Capture the cell that displays the provided text and extract its (X, Y) central coordinate. 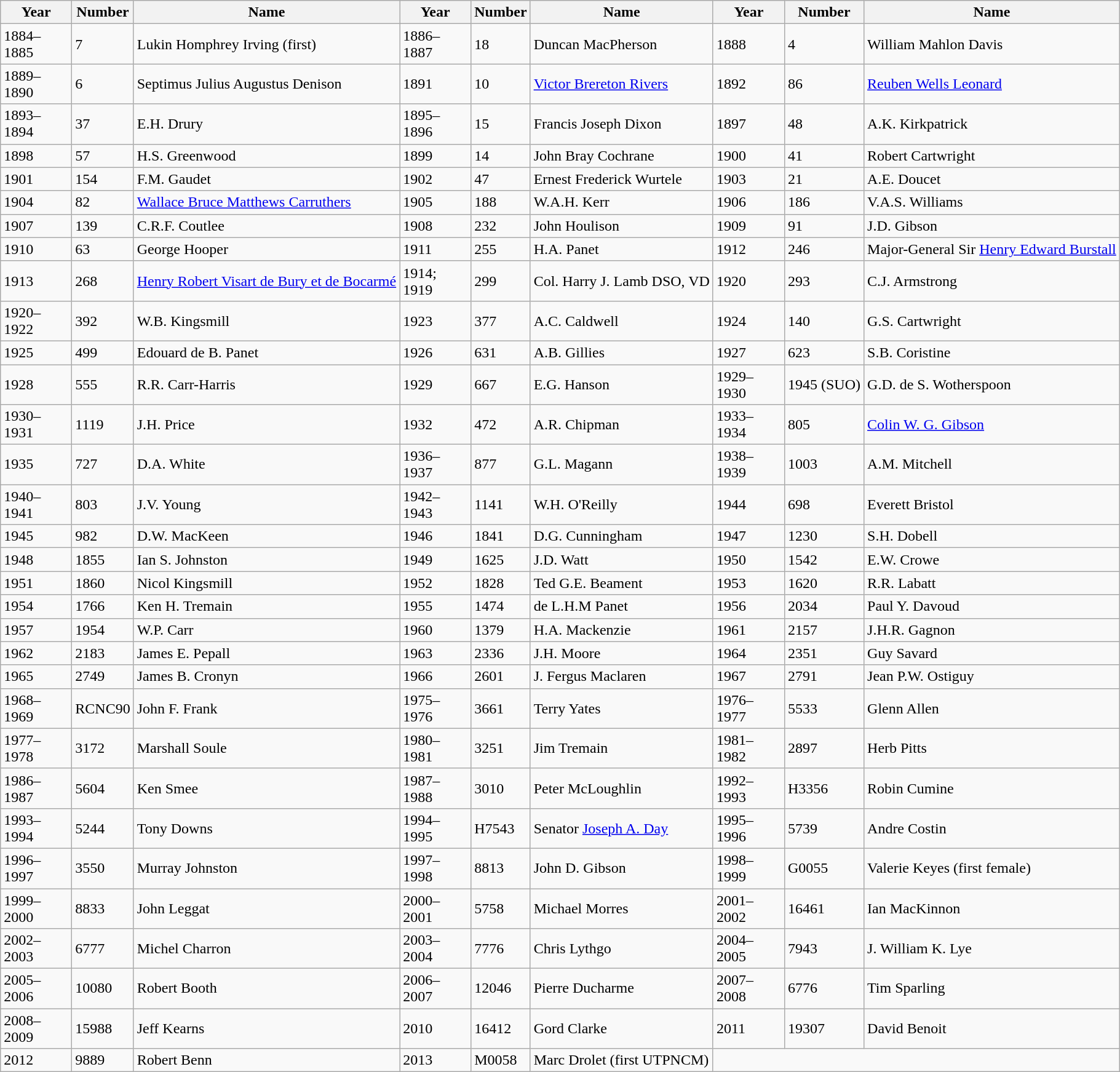
293 (824, 280)
1908 (435, 226)
1860 (103, 583)
2005–2006 (36, 989)
1948 (36, 560)
Septimus Julius Augustus Denison (266, 84)
377 (501, 321)
2013 (435, 1060)
1892 (749, 84)
1474 (501, 606)
667 (501, 384)
2000–2001 (435, 908)
1904 (36, 202)
Robert Cartwright (992, 156)
J.D. Gibson (992, 226)
Francis Joseph Dixon (621, 124)
2034 (824, 606)
37 (103, 124)
268 (103, 280)
5739 (824, 828)
D.W. MacKeen (266, 536)
16461 (824, 908)
Ted G.E. Beament (621, 583)
Colin W. G. Gibson (992, 424)
7 (103, 44)
1924 (749, 321)
E.G. Hanson (621, 384)
Col. Harry J. Lamb DSO, VD (621, 280)
A.C. Caldwell (621, 321)
David Benoit (992, 1028)
1945 (36, 536)
Marshall Soule (266, 748)
G.L. Magann (621, 465)
1910 (36, 249)
10 (501, 84)
1962 (36, 653)
255 (501, 249)
1992–1993 (749, 788)
1766 (103, 606)
6777 (103, 948)
877 (501, 465)
W.H. O'Reilly (621, 504)
1886–1887 (435, 44)
M0058 (501, 1060)
41 (824, 156)
John F. Frank (266, 709)
G.D. de S. Wotherspoon (992, 384)
1914; 1919 (435, 280)
1963 (435, 653)
3172 (103, 748)
Paul Y. Davoud (992, 606)
S.B. Coristine (992, 352)
1906 (749, 202)
R.R. Labatt (992, 583)
3010 (501, 788)
299 (501, 280)
1953 (749, 583)
139 (103, 226)
Peter McLoughlin (621, 788)
1909 (749, 226)
1888 (749, 44)
C.R.F. Coutlee (266, 226)
1975–1976 (435, 709)
1993–1994 (36, 828)
1940–1941 (36, 504)
1998–1999 (749, 868)
A.R. Chipman (621, 424)
982 (103, 536)
14 (501, 156)
698 (824, 504)
4 (824, 44)
1920 (749, 280)
Tim Sparling (992, 989)
7776 (501, 948)
J. William K. Lye (992, 948)
Pierre Ducharme (621, 989)
1951 (36, 583)
1828 (501, 583)
472 (501, 424)
1950 (749, 560)
10080 (103, 989)
Victor Brereton Rivers (621, 84)
186 (824, 202)
2002–2003 (36, 948)
3251 (501, 748)
E.H. Drury (266, 124)
9889 (103, 1060)
D.A. White (266, 465)
2006–2007 (435, 989)
2011 (749, 1028)
Murray Johnston (266, 868)
Reuben Wells Leonard (992, 84)
1935 (36, 465)
12046 (501, 989)
Lukin Homphrey Irving (first) (266, 44)
J.H. Moore (621, 653)
1889–1890 (36, 84)
A.B. Gillies (621, 352)
1942–1943 (435, 504)
1913 (36, 280)
1542 (824, 560)
A.E. Doucet (992, 179)
James E. Pepall (266, 653)
1949 (435, 560)
1967 (749, 677)
15988 (103, 1028)
H3356 (824, 788)
1119 (103, 424)
J. Fergus Maclaren (621, 677)
1898 (36, 156)
Robert Benn (266, 1060)
21 (824, 179)
Michel Charron (266, 948)
1960 (435, 630)
2351 (824, 653)
1999–2000 (36, 908)
2336 (501, 653)
1964 (749, 653)
1997–1998 (435, 868)
Wallace Bruce Matthews Carruthers (266, 202)
1938–1939 (749, 465)
1141 (501, 504)
2004–2005 (749, 948)
Andre Costin (992, 828)
18 (501, 44)
1996–1997 (36, 868)
1986–1987 (36, 788)
1932 (435, 424)
1946 (435, 536)
1912 (749, 249)
6776 (824, 989)
1968–1969 (36, 709)
Everett Bristol (992, 504)
5758 (501, 908)
19307 (824, 1028)
Guy Savard (992, 653)
1987–1988 (435, 788)
2003–2004 (435, 948)
1961 (749, 630)
1945 (SUO) (824, 384)
Nicol Kingsmill (266, 583)
de L.H.M Panet (621, 606)
1891 (435, 84)
2008–2009 (36, 1028)
V.A.S. Williams (992, 202)
1923 (435, 321)
1929–1930 (749, 384)
1927 (749, 352)
John Leggat (266, 908)
1965 (36, 677)
499 (103, 352)
48 (824, 124)
Tony Downs (266, 828)
1977–1978 (36, 748)
1902 (435, 179)
1893–1894 (36, 124)
Marc Drolet (first UTPNCM) (621, 1060)
3550 (103, 868)
W.B. Kingsmill (266, 321)
H7543 (501, 828)
47 (501, 179)
803 (103, 504)
1980–1981 (435, 748)
Robert Booth (266, 989)
1899 (435, 156)
1920–1922 (36, 321)
J.D. Watt (621, 560)
Henry Robert Visart de Bury et de Bocarmé (266, 280)
86 (824, 84)
1956 (749, 606)
1995–1996 (749, 828)
John Bray Cochrane (621, 156)
Ernest Frederick Wurtele (621, 179)
Terry Yates (621, 709)
W.A.H. Kerr (621, 202)
1952 (435, 583)
1947 (749, 536)
1926 (435, 352)
2897 (824, 748)
2183 (103, 653)
16412 (501, 1028)
George Hooper (266, 249)
1928 (36, 384)
1900 (749, 156)
William Mahlon Davis (992, 44)
Jim Tremain (621, 748)
1895–1896 (435, 124)
1930–1931 (36, 424)
1966 (435, 677)
G0055 (824, 868)
Valerie Keyes (first female) (992, 868)
Glenn Allen (992, 709)
232 (501, 226)
8813 (501, 868)
188 (501, 202)
5533 (824, 709)
G.S. Cartwright (992, 321)
1903 (749, 179)
154 (103, 179)
392 (103, 321)
140 (824, 321)
John Houlison (621, 226)
J.H.R. Gagnon (992, 630)
Duncan MacPherson (621, 44)
631 (501, 352)
C.J. Armstrong (992, 280)
1925 (36, 352)
RCNC90 (103, 709)
2012 (36, 1060)
R.R. Carr-Harris (266, 384)
W.P. Carr (266, 630)
2157 (824, 630)
E.W. Crowe (992, 560)
H.A. Mackenzie (621, 630)
1003 (824, 465)
1379 (501, 630)
1911 (435, 249)
7943 (824, 948)
6 (103, 84)
Herb Pitts (992, 748)
82 (103, 202)
Robin Cumine (992, 788)
2010 (435, 1028)
James B. Cronyn (266, 677)
1855 (103, 560)
1230 (824, 536)
John D. Gibson (621, 868)
S.H. Dobell (992, 536)
Ian MacKinnon (992, 908)
1957 (36, 630)
1884–1885 (36, 44)
Ian S. Johnston (266, 560)
1981–1982 (749, 748)
2001–2002 (749, 908)
2791 (824, 677)
Jean P.W. Ostiguy (992, 677)
Chris Lythgo (621, 948)
Ken Smee (266, 788)
2007–2008 (749, 989)
Michael Morres (621, 908)
2601 (501, 677)
1841 (501, 536)
805 (824, 424)
1936–1937 (435, 465)
3661 (501, 709)
8833 (103, 908)
5604 (103, 788)
A.K. Kirkpatrick (992, 124)
1905 (435, 202)
2749 (103, 677)
F.M. Gaudet (266, 179)
555 (103, 384)
1620 (824, 583)
D.G. Cunningham (621, 536)
1976–1977 (749, 709)
727 (103, 465)
57 (103, 156)
Edouard de B. Panet (266, 352)
H.A. Panet (621, 249)
Gord Clarke (621, 1028)
1625 (501, 560)
J.H. Price (266, 424)
1907 (36, 226)
1933–1934 (749, 424)
623 (824, 352)
1955 (435, 606)
15 (501, 124)
63 (103, 249)
1929 (435, 384)
1944 (749, 504)
Jeff Kearns (266, 1028)
Senator Joseph A. Day (621, 828)
1994–1995 (435, 828)
246 (824, 249)
1897 (749, 124)
1901 (36, 179)
Ken H. Tremain (266, 606)
J.V. Young (266, 504)
A.M. Mitchell (992, 465)
5244 (103, 828)
91 (824, 226)
Major-General Sir Henry Edward Burstall (992, 249)
H.S. Greenwood (266, 156)
